Provide the (X, Y) coordinate of the cell's center where the given text is located.  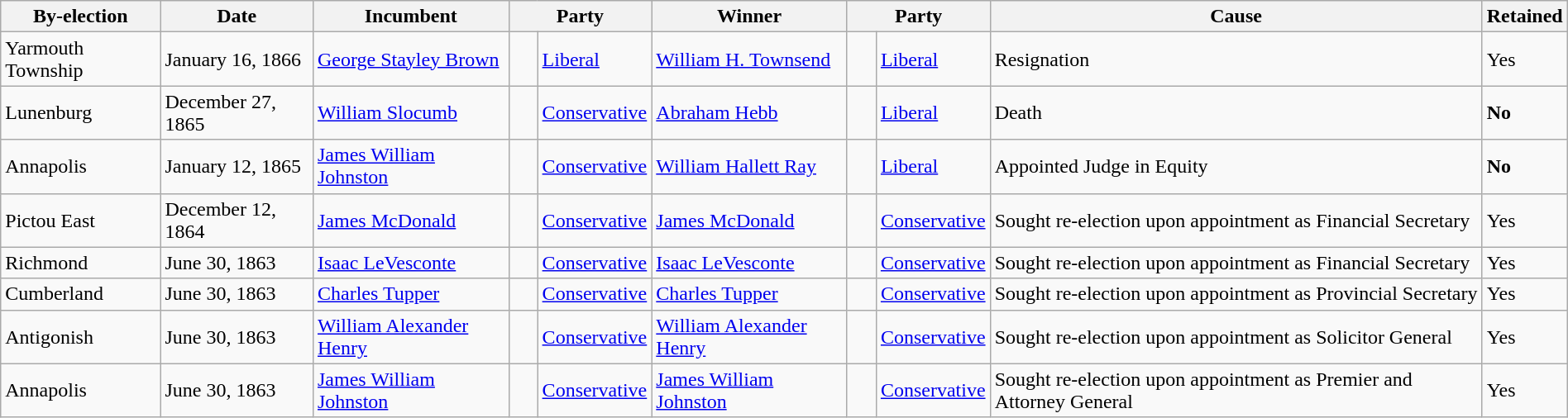
Winner (749, 17)
January 12, 1865 (237, 167)
Abraham Hebb (749, 112)
Death (1236, 112)
Richmond (81, 263)
Antigonish (81, 337)
January 16, 1866 (237, 59)
Resignation (1236, 59)
Retained (1525, 17)
Cause (1236, 17)
By-election (81, 17)
Appointed Judge in Equity (1236, 167)
Pictou East (81, 220)
Date (237, 17)
Sought re-election upon appointment as Provincial Secretary (1236, 294)
Yarmouth Township (81, 59)
William H. Townsend (749, 59)
Cumberland (81, 294)
William Slocumb (410, 112)
Sought re-election upon appointment as Premier and Attorney General (1236, 390)
December 27, 1865 (237, 112)
Lunenburg (81, 112)
George Stayley Brown (410, 59)
Incumbent (410, 17)
William Hallett Ray (749, 167)
Sought re-election upon appointment as Solicitor General (1236, 337)
December 12, 1864 (237, 220)
